Provide the [x, y] coordinate of the cell's center where the given text is located.  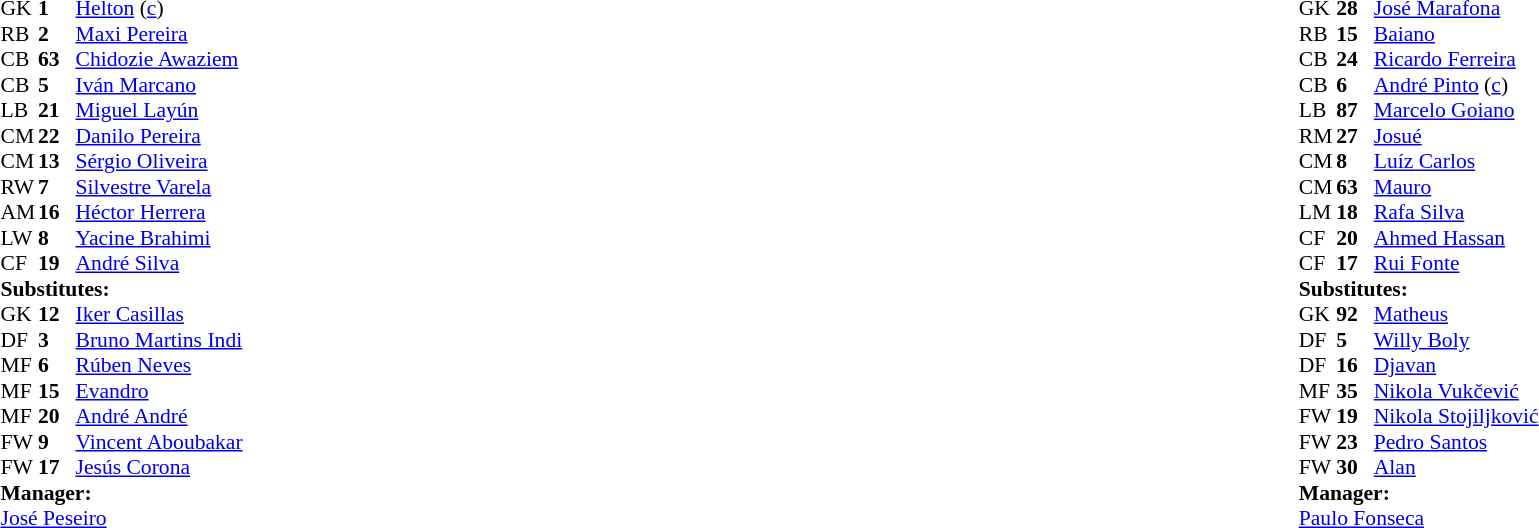
Pedro Santos [1456, 442]
Héctor Herrera [160, 213]
Silvestre Varela [160, 187]
André André [160, 417]
Nikola Vukčević [1456, 391]
Djavan [1456, 365]
Rúben Neves [160, 365]
Nikola Stojiljković [1456, 417]
Matheus [1456, 315]
Chidozie Awaziem [160, 59]
RM [1318, 136]
Ahmed Hassan [1456, 238]
André Pinto (c) [1456, 85]
Bruno Martins Indi [160, 340]
Mauro [1456, 187]
LM [1318, 213]
AM [19, 213]
2 [57, 34]
22 [57, 136]
Sérgio Oliveira [160, 161]
27 [1355, 136]
3 [57, 340]
Evandro [160, 391]
André Silva [160, 263]
35 [1355, 391]
Jesús Corona [160, 467]
21 [57, 111]
Alan [1456, 467]
Yacine Brahimi [160, 238]
92 [1355, 315]
30 [1355, 467]
Danilo Pereira [160, 136]
Miguel Layún [160, 111]
Iker Casillas [160, 315]
RW [19, 187]
Vincent Aboubakar [160, 442]
13 [57, 161]
24 [1355, 59]
Ricardo Ferreira [1456, 59]
Iván Marcano [160, 85]
Willy Boly [1456, 340]
87 [1355, 111]
18 [1355, 213]
Luíz Carlos [1456, 161]
Rui Fonte [1456, 263]
Marcelo Goiano [1456, 111]
7 [57, 187]
Maxi Pereira [160, 34]
Baiano [1456, 34]
9 [57, 442]
Rafa Silva [1456, 213]
12 [57, 315]
LW [19, 238]
23 [1355, 442]
Josué [1456, 136]
